Return the (X, Y) coordinate for the center point of the cell that contains the specified text.  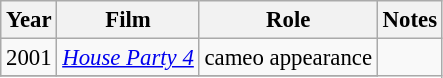
Year (29, 20)
2001 (29, 58)
cameo appearance (288, 58)
Film (128, 20)
Notes (410, 20)
Role (288, 20)
House Party 4 (128, 58)
